Determine the [X, Y] coordinate at the center of the cell enclosing the given text.  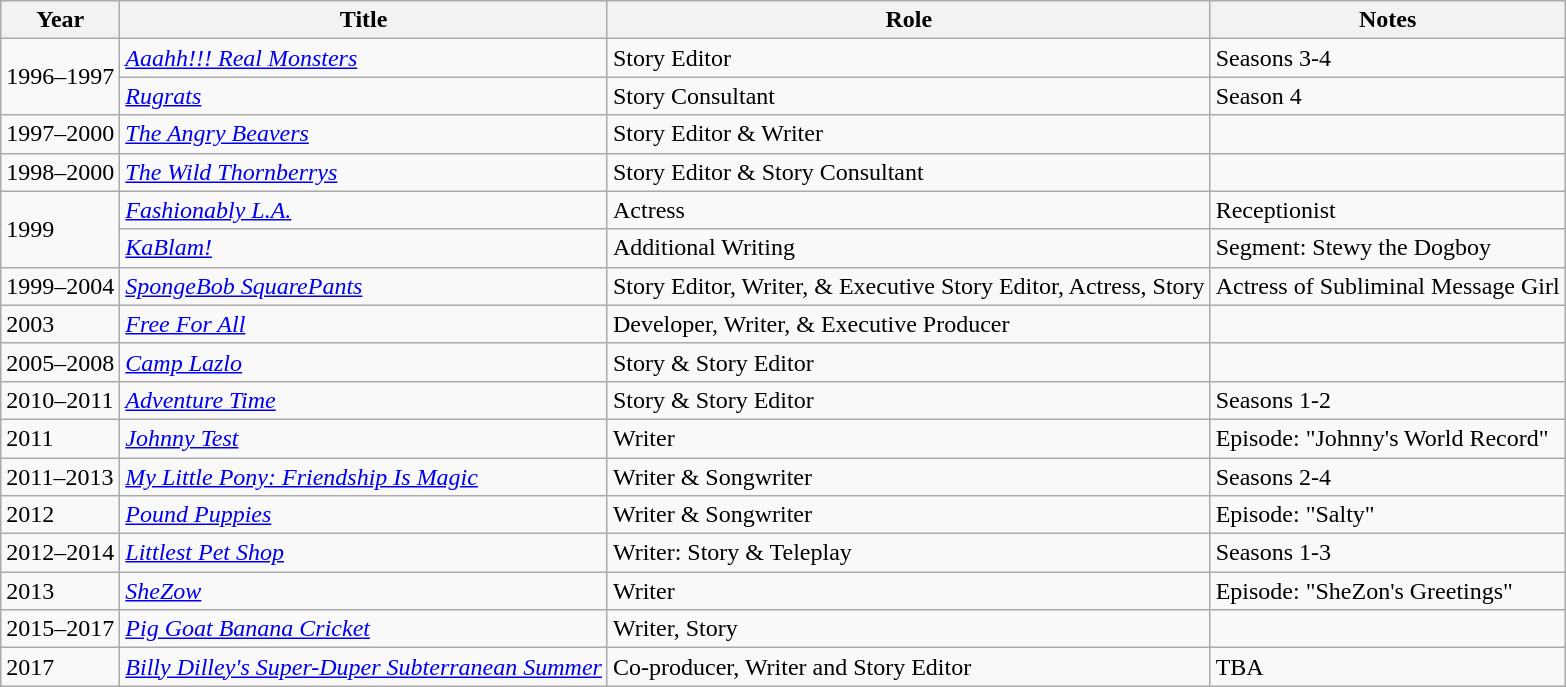
Seasons 1-3 [1388, 553]
Episode: "Johnny's World Record" [1388, 438]
2015–2017 [60, 629]
Aaahh!!! Real Monsters [364, 58]
Writer, Story [908, 629]
2005–2008 [60, 362]
Free For All [364, 324]
Johnny Test [364, 438]
1997–2000 [60, 134]
Pound Puppies [364, 515]
Additional Writing [908, 248]
Littlest Pet Shop [364, 553]
Receptionist [1388, 210]
Pig Goat Banana Cricket [364, 629]
2012–2014 [60, 553]
Rugrats [364, 96]
2012 [60, 515]
Writer: Story & Teleplay [908, 553]
Year [60, 20]
1999–2004 [60, 286]
1996–1997 [60, 77]
2010–2011 [60, 400]
Seasons 3-4 [1388, 58]
2017 [60, 667]
2003 [60, 324]
Episode: "Salty" [1388, 515]
Actress [908, 210]
Segment: Stewy the Dogboy [1388, 248]
The Angry Beavers [364, 134]
Story Editor & Writer [908, 134]
Role [908, 20]
Adventure Time [364, 400]
Story Editor [908, 58]
Co-producer, Writer and Story Editor [908, 667]
Seasons 2-4 [1388, 477]
The Wild Thornberrys [364, 172]
Episode: "SheZon's Greetings" [1388, 591]
2013 [60, 591]
2011 [60, 438]
KaBlam! [364, 248]
Camp Lazlo [364, 362]
Actress of Subliminal Message Girl [1388, 286]
Story Consultant [908, 96]
2011–2013 [60, 477]
Story Editor & Story Consultant [908, 172]
Notes [1388, 20]
Season 4 [1388, 96]
TBA [1388, 667]
Story Editor, Writer, & Executive Story Editor, Actress, Story [908, 286]
Billy Dilley's Super-Duper Subterranean Summer [364, 667]
SheZow [364, 591]
Developer, Writer, & Executive Producer [908, 324]
1998–2000 [60, 172]
Seasons 1-2 [1388, 400]
1999 [60, 229]
SpongeBob SquarePants [364, 286]
My Little Pony: Friendship Is Magic [364, 477]
Title [364, 20]
Fashionably L.A. [364, 210]
